Output the [X, Y] coordinate of the center of the cell containing the given text.  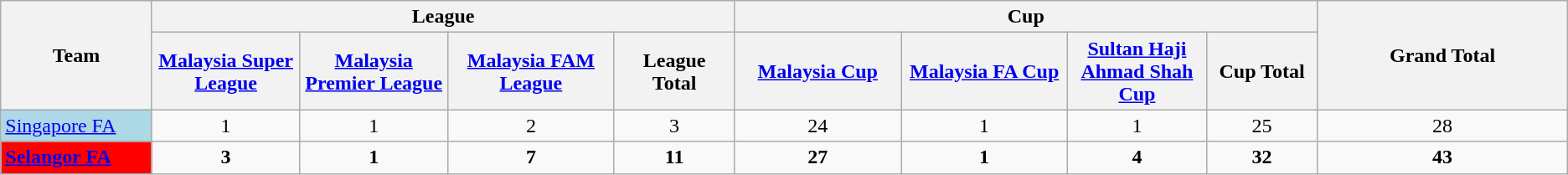
25 [1261, 126]
Grand Total [1442, 55]
43 [1442, 157]
27 [818, 157]
11 [673, 157]
League Total [673, 71]
Sultan Haji Ahmad Shah Cup [1137, 71]
32 [1261, 157]
Cup [1026, 17]
Malaysia Premier League [374, 71]
Selangor FA [77, 157]
Malaysia Cup [818, 71]
Singapore FA [77, 126]
Malaysia FAM League [531, 71]
28 [1442, 126]
Malaysia Super League [226, 71]
2 [531, 126]
Cup Total [1261, 71]
League [443, 17]
Malaysia FA Cup [985, 71]
24 [818, 126]
4 [1137, 157]
Team [77, 55]
7 [531, 157]
